Provide the (x, y) coordinate of the cell's center where the given text is located.  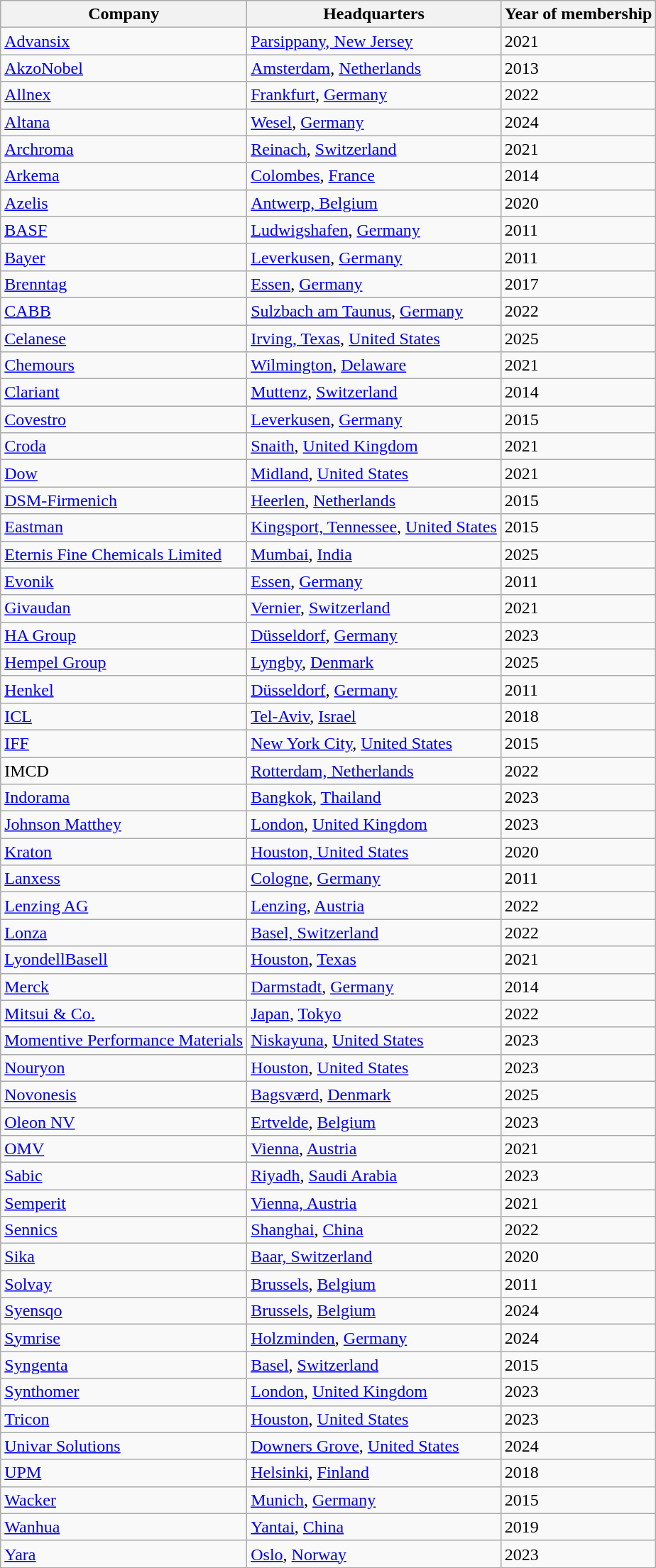
Tricon (124, 1419)
Helsinki, Finland (374, 1473)
Celanese (124, 339)
Lonza (124, 933)
Sulzbach am Taunus, Germany (374, 311)
Croda (124, 446)
Altana (124, 122)
Brenntag (124, 284)
Vernier, Switzerland (374, 608)
Lenzing, Austria (374, 906)
Downers Grove, United States (374, 1446)
Mumbai, India (374, 554)
DSM-Firmenich (124, 500)
Azelis (124, 203)
New York City, United States (374, 743)
Houston, Texas (374, 960)
Japan, Tokyo (374, 1014)
Syngenta (124, 1365)
Lenzing AG (124, 906)
Irving, Texas, United States (374, 339)
Yantai, China (374, 1527)
Advansix (124, 41)
Midland, United States (374, 473)
Novonesis (124, 1095)
AkzoNobel (124, 68)
Lyngby, Denmark (374, 662)
Kraton (124, 852)
Oslo, Norway (374, 1554)
CABB (124, 311)
Henkel (124, 689)
Nouryon (124, 1068)
Heerlen, Netherlands (374, 500)
Chemours (124, 366)
Ludwigshafen, Germany (374, 230)
Wacker (124, 1500)
HA Group (124, 635)
Bangkok, Thailand (374, 798)
Colombes, France (374, 176)
Johnson Matthey (124, 825)
2013 (578, 68)
Antwerp, Belgium (374, 203)
Sabic (124, 1175)
Eternis Fine Chemicals Limited (124, 554)
Niskayuna, United States (374, 1041)
Snaith, United Kingdom (374, 446)
Wesel, Germany (374, 122)
Tel-Aviv, Israel (374, 716)
Allnex (124, 95)
Yara (124, 1554)
Reinach, Switzerland (374, 149)
Givaudan (124, 608)
Wanhua (124, 1527)
Kingsport, Tennessee, United States (374, 527)
Rotterdam, Netherlands (374, 770)
Symrise (124, 1338)
2019 (578, 1527)
Munich, Germany (374, 1500)
Cologne, Germany (374, 879)
Parsippany, New Jersey (374, 41)
Frankfurt, Germany (374, 95)
Syensqo (124, 1311)
Covestro (124, 420)
BASF (124, 230)
Synthomer (124, 1392)
Sika (124, 1257)
Arkema (124, 176)
Bayer (124, 257)
Archroma (124, 149)
ICL (124, 716)
Merck (124, 987)
OMV (124, 1148)
LyondellBasell (124, 960)
Lanxess (124, 879)
IMCD (124, 770)
Sennics (124, 1230)
Bagsværd, Denmark (374, 1095)
Shanghai, China (374, 1230)
Darmstadt, Germany (374, 987)
Holzminden, Germany (374, 1338)
Mitsui & Co. (124, 1014)
Momentive Performance Materials (124, 1041)
Baar, Switzerland (374, 1257)
Evonik (124, 581)
Solvay (124, 1284)
IFF (124, 743)
UPM (124, 1473)
Indorama (124, 798)
2017 (578, 284)
Dow (124, 473)
Muttenz, Switzerland (374, 393)
Headquarters (374, 14)
Eastman (124, 527)
Riyadh, Saudi Arabia (374, 1175)
Semperit (124, 1203)
Oleon NV (124, 1122)
Univar Solutions (124, 1446)
Clariant (124, 393)
Company (124, 14)
Ertvelde, Belgium (374, 1122)
Year of membership (578, 14)
Hempel Group (124, 662)
Wilmington, Delaware (374, 366)
Amsterdam, Netherlands (374, 68)
